Capture the cell that displays the provided text and extract its (x, y) central coordinate. 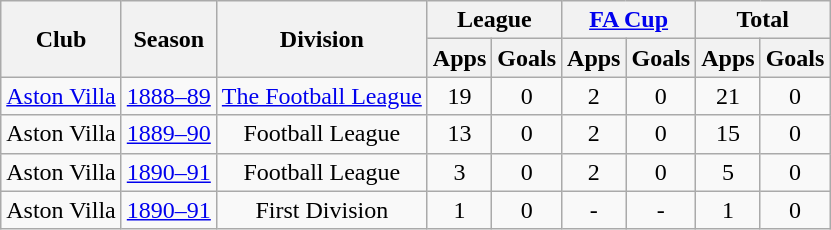
21 (728, 96)
19 (459, 96)
Total (763, 20)
3 (459, 172)
League (494, 20)
The Football League (322, 96)
1889–90 (168, 134)
5 (728, 172)
13 (459, 134)
1888–89 (168, 96)
Division (322, 39)
FA Cup (629, 20)
15 (728, 134)
Club (62, 39)
First Division (322, 210)
Season (168, 39)
